Find where the given text appears and provide that cell's center as (x, y) coordinate. 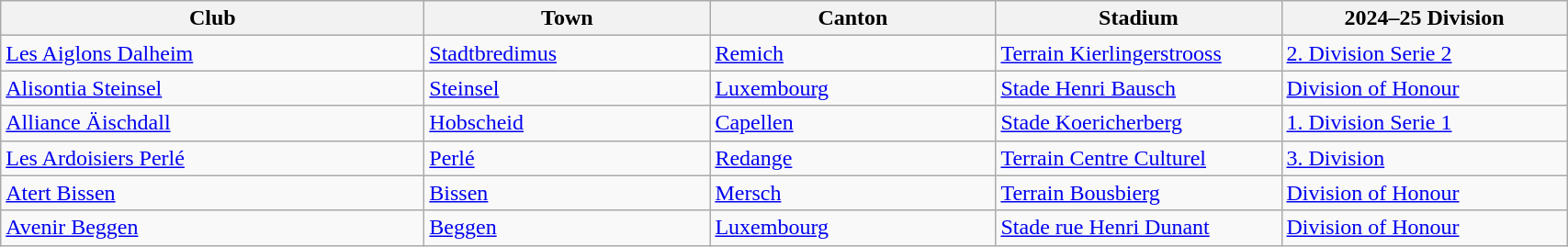
Town (568, 18)
Hobscheid (568, 123)
Avenir Beggen (213, 228)
2024–25 Division (1424, 18)
Mersch (852, 193)
Terrain Bousbierg (1139, 193)
Stade Henri Bausch (1139, 88)
Stade rue Henri Dunant (1139, 228)
Stadium (1139, 18)
Alisontia Steinsel (213, 88)
Terrain Centre Culturel (1139, 158)
Les Ardoisiers Perlé (213, 158)
Bissen (568, 193)
Les Aiglons Dalheim (213, 53)
Canton (852, 18)
Perlé (568, 158)
Terrain Kierlingerstrooss (1139, 53)
Redange (852, 158)
Alliance Äischdall (213, 123)
Club (213, 18)
3. Division (1424, 158)
Capellen (852, 123)
Atert Bissen (213, 193)
Steinsel (568, 88)
Stadtbredimus (568, 53)
1. Division Serie 1 (1424, 123)
Beggen (568, 228)
2. Division Serie 2 (1424, 53)
Stade Koericherberg (1139, 123)
Remich (852, 53)
